For the text-containing cell, return its midpoint in (X, Y) coordinate format. 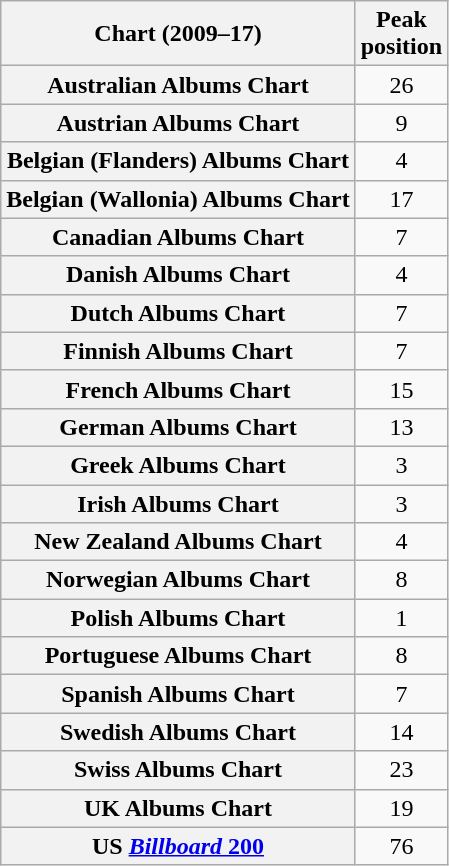
Austrian Albums Chart (178, 123)
9 (401, 123)
26 (401, 85)
Swiss Albums Chart (178, 770)
Chart (2009–17) (178, 34)
1 (401, 618)
US Billboard 200 (178, 846)
Dutch Albums Chart (178, 313)
13 (401, 427)
23 (401, 770)
Peakposition (401, 34)
Danish Albums Chart (178, 275)
Finnish Albums Chart (178, 351)
19 (401, 808)
Belgian (Wallonia) Albums Chart (178, 199)
17 (401, 199)
UK Albums Chart (178, 808)
Irish Albums Chart (178, 503)
New Zealand Albums Chart (178, 542)
Spanish Albums Chart (178, 694)
French Albums Chart (178, 389)
Polish Albums Chart (178, 618)
Belgian (Flanders) Albums Chart (178, 161)
Australian Albums Chart (178, 85)
Norwegian Albums Chart (178, 580)
Canadian Albums Chart (178, 237)
German Albums Chart (178, 427)
Portuguese Albums Chart (178, 656)
Swedish Albums Chart (178, 732)
15 (401, 389)
76 (401, 846)
Greek Albums Chart (178, 465)
14 (401, 732)
